Find where the given text appears and provide that cell's center as [X, Y] coordinate. 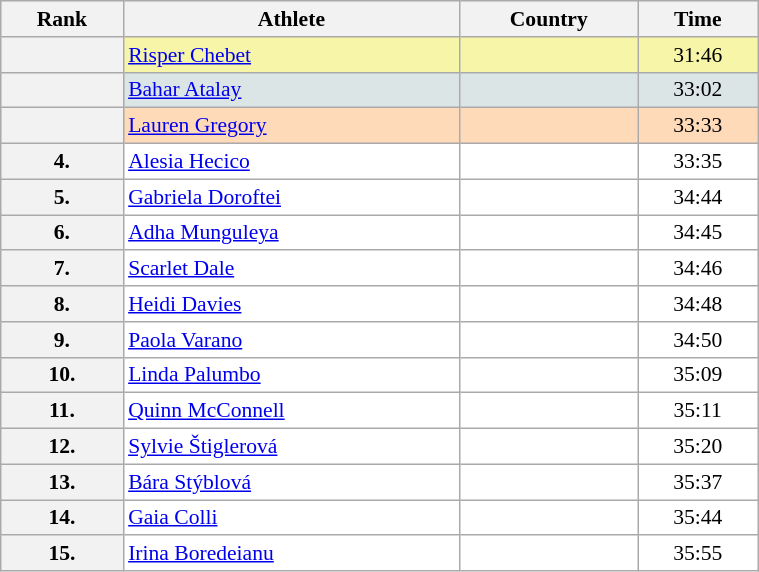
11. [62, 411]
6. [62, 233]
33:33 [698, 126]
5. [62, 197]
35:55 [698, 554]
12. [62, 447]
35:20 [698, 447]
Linda Palumbo [292, 375]
Lauren Gregory [292, 126]
Rank [62, 19]
35:44 [698, 518]
Athlete [292, 19]
9. [62, 340]
Irina Boredeianu [292, 554]
10. [62, 375]
15. [62, 554]
33:02 [698, 90]
34:46 [698, 269]
33:35 [698, 162]
31:46 [698, 55]
Time [698, 19]
35:11 [698, 411]
7. [62, 269]
Scarlet Dale [292, 269]
34:45 [698, 233]
Sylvie Štiglerová [292, 447]
Gabriela Doroftei [292, 197]
Bára Stýblová [292, 482]
34:44 [698, 197]
Adha Munguleya [292, 233]
34:48 [698, 304]
4. [62, 162]
35:37 [698, 482]
14. [62, 518]
Bahar Atalay [292, 90]
34:50 [698, 340]
13. [62, 482]
8. [62, 304]
35:09 [698, 375]
Alesia Hecico [292, 162]
Quinn McConnell [292, 411]
Risper Chebet [292, 55]
Gaia Colli [292, 518]
Paola Varano [292, 340]
Heidi Davies [292, 304]
Country [549, 19]
